From the cell containing the given text, extract its center point as [x, y] coordinate. 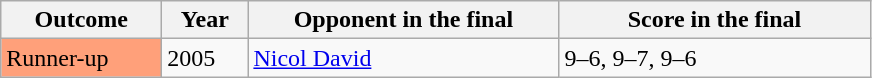
9–6, 9–7, 9–6 [714, 58]
Outcome [82, 20]
Nicol David [404, 58]
Score in the final [714, 20]
Year [205, 20]
2005 [205, 58]
Opponent in the final [404, 20]
Runner-up [82, 58]
